From the cell containing the given text, extract its center point as [X, Y] coordinate. 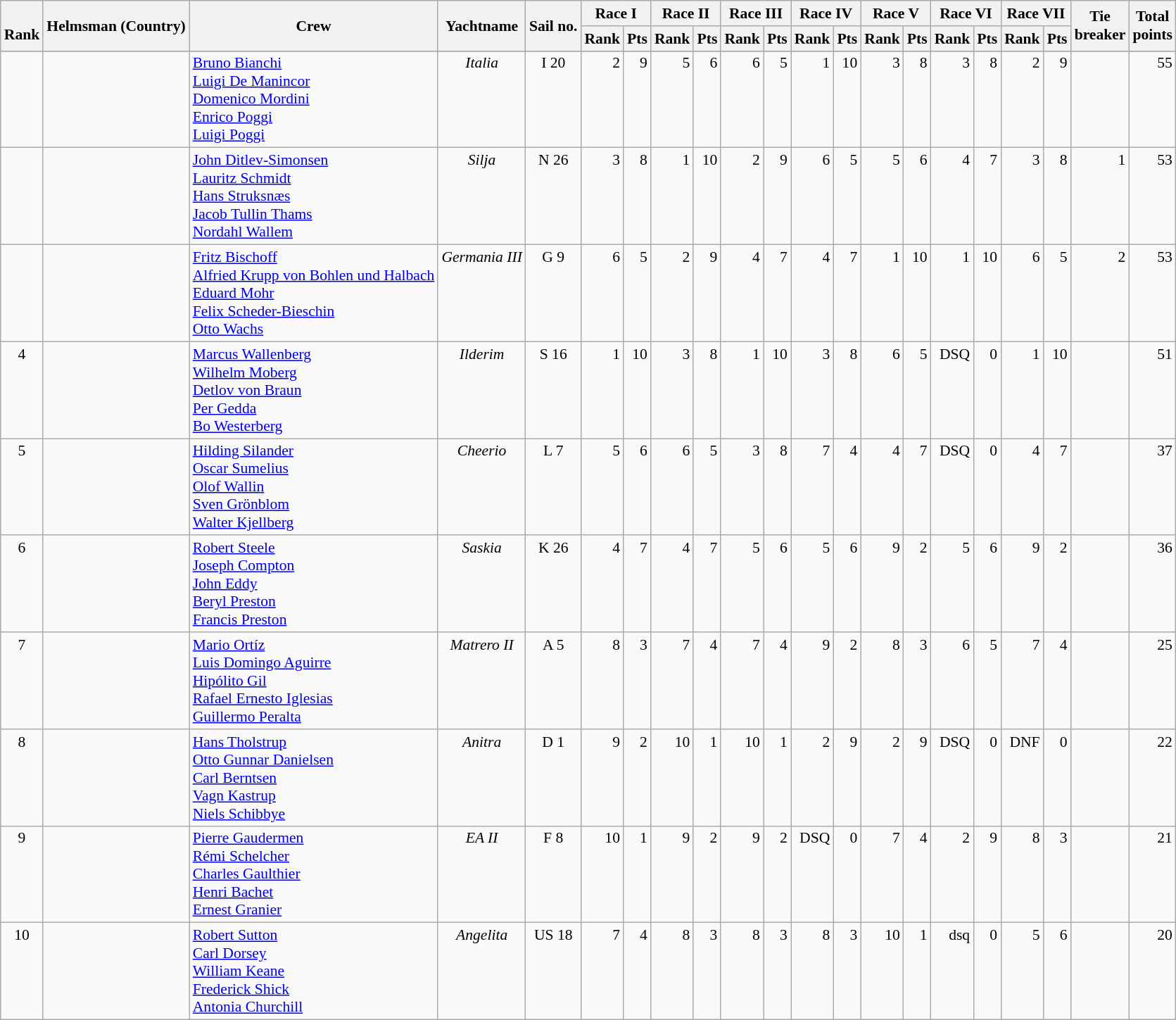
51 [1153, 390]
Robert Steele Joseph Compton John Eddy Beryl Preston Francis Preston [314, 584]
Crew [314, 25]
Yachtname [481, 25]
Angelita [481, 971]
G 9 [553, 294]
Marcus Wallenberg Wilhelm Moberg Detlov von Braun Per Gedda Bo Westerberg [314, 390]
Race IV [826, 13]
22 [1153, 778]
dsq [953, 971]
Germania III [481, 294]
F 8 [553, 874]
Italia [481, 99]
37 [1153, 487]
Sail no. [553, 25]
L 7 [553, 487]
Silja [481, 196]
Hilding Silander Oscar Sumelius Olof Wallin Sven Grönblom Walter Kjellberg [314, 487]
25 [1153, 681]
20 [1153, 971]
S 16 [553, 390]
Fritz Bischoff Alfried Krupp von Bohlen und Halbach Eduard Mohr Felix Scheder-Bieschin Otto Wachs [314, 294]
21 [1153, 874]
Anitra [481, 778]
US 18 [553, 971]
36 [1153, 584]
Matrero II [481, 681]
Race VII [1036, 13]
Race V [895, 13]
Mario Ortíz Luis Domingo Aguirre Hipólito Gil Rafael Ernesto Iglesias Guillermo Peralta [314, 681]
DNF [1022, 778]
A 5 [553, 681]
Totalpoints [1153, 25]
K 26 [553, 584]
Pierre Gaudermen Rémi Schelcher Charles Gaulthier Henri Bachet Ernest Granier [314, 874]
Race VI [966, 13]
N 26 [553, 196]
55 [1153, 99]
Saskia [481, 584]
I 20 [553, 99]
EA II [481, 874]
Tiebreaker [1101, 25]
Helmsman (Country) [115, 25]
Race I [615, 13]
D 1 [553, 778]
Hans Tholstrup Otto Gunnar Danielsen Carl Berntsen Vagn Kastrup Niels Schibbye [314, 778]
Robert Sutton Carl Dorsey William Keane Frederick Shick Antonia Churchill [314, 971]
Race III [756, 13]
John Ditlev-Simonsen Lauritz Schmidt Hans Struksnæs Jacob Tullin Thams Nordahl Wallem [314, 196]
Cheerio [481, 487]
Race II [685, 13]
Ilderim [481, 390]
Bruno Bianchi Luigi De Manincor Domenico Mordini Enrico Poggi Luigi Poggi [314, 99]
